For the text-containing cell, return its midpoint in (x, y) coordinate format. 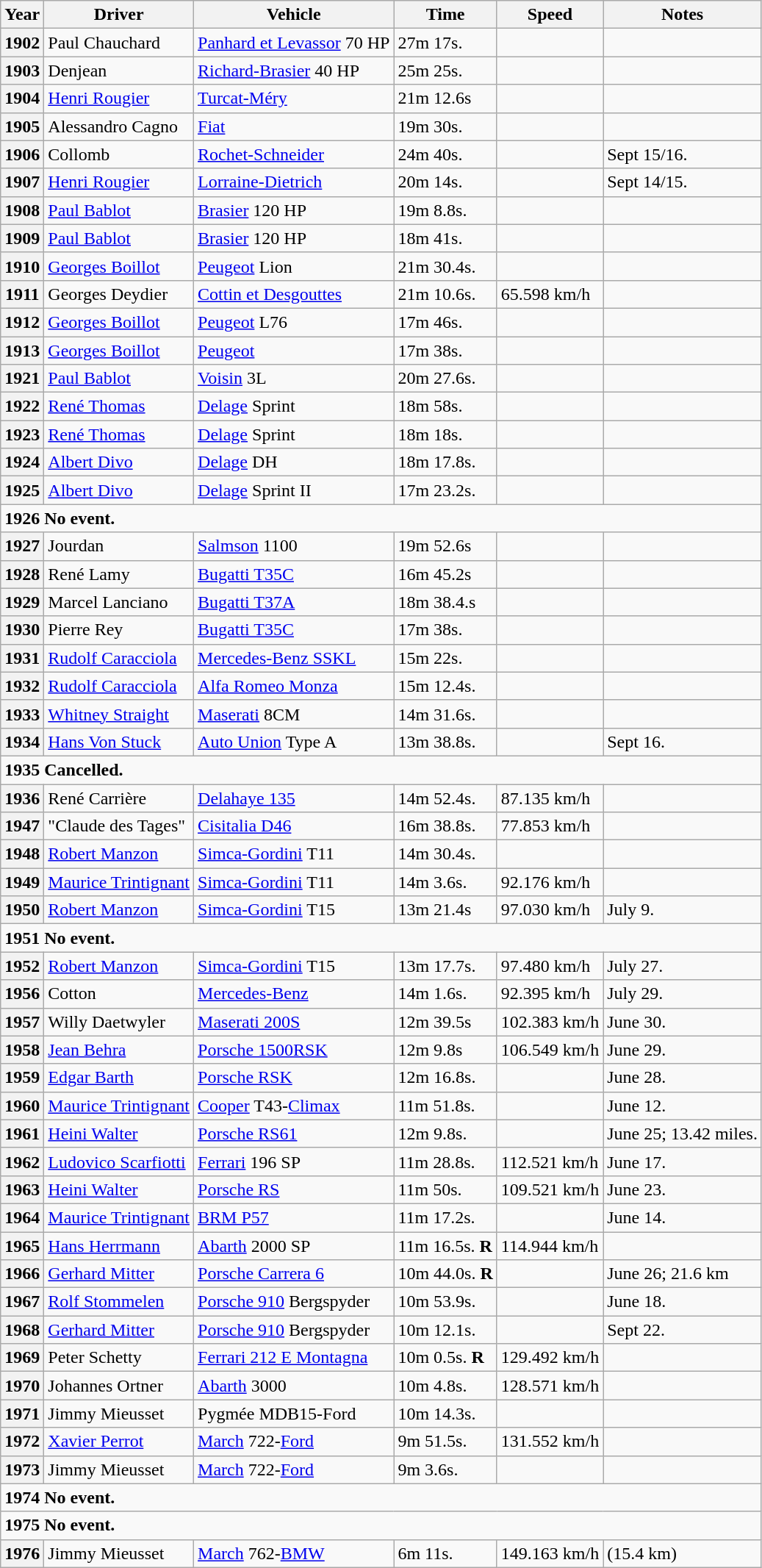
Peter Schetty (119, 1358)
Delahaye 135 (294, 798)
10m 4.8s. (445, 1386)
10m 14.3s. (445, 1414)
1927 (22, 546)
14m 30.4s. (445, 854)
1934 (22, 742)
1976 (22, 1553)
12m 16.8s. (445, 1078)
1956 (22, 994)
Delage Sprint II (294, 490)
Porsche RS (294, 1189)
Willy Daetwyler (119, 1022)
129.492 km/h (550, 1358)
10m 0.5s. R (445, 1358)
11m 28.8s. (445, 1161)
18m 38.4.s (445, 602)
Peugeot Lion (294, 266)
1928 (22, 574)
June 14. (683, 1217)
1950 (22, 910)
Sept 22. (683, 1330)
114.944 km/h (550, 1246)
June 29. (683, 1050)
17m 46s. (445, 322)
Cisitalia D46 (294, 826)
1948 (22, 854)
9m 3.6s. (445, 1469)
Peugeot (294, 351)
Turcat-Méry (294, 99)
1967 (22, 1302)
1930 (22, 630)
Cottin et Desgouttes (294, 294)
21m 12.6s (445, 99)
1947 (22, 826)
Edgar Barth (119, 1078)
1908 (22, 210)
1925 (22, 490)
July 27. (683, 966)
Sept 14/15. (683, 182)
René Lamy (119, 574)
1910 (22, 266)
Cotton (119, 994)
June 18. (683, 1302)
1912 (22, 322)
16m 45.2s (445, 574)
Denjean (119, 71)
10m 12.1s. (445, 1330)
20m 14s. (445, 182)
24m 40s. (445, 154)
14m 52.4s. (445, 798)
Peugeot L76 (294, 322)
27m 17s. (445, 43)
65.598 km/h (550, 294)
Cooper T43-Climax (294, 1106)
1957 (22, 1022)
10m 53.9s. (445, 1302)
1909 (22, 238)
Panhard et Levassor 70 HP (294, 43)
Hans Herrmann (119, 1246)
18m 41s. (445, 238)
1902 (22, 43)
1905 (22, 126)
Ferrari 212 E Montagna (294, 1358)
13m 38.8s. (445, 742)
Sept 15/16. (683, 154)
21m 10.6s. (445, 294)
11m 50s. (445, 1189)
Time (445, 15)
149.163 km/h (550, 1553)
1960 (22, 1106)
1911 (22, 294)
June 23. (683, 1189)
13m 17.7s. (445, 966)
Maserati 8CM (294, 714)
Salmson 1100 (294, 546)
Porsche RSK (294, 1078)
12m 39.5s (445, 1022)
Notes (683, 15)
June 26; 21.6 km (683, 1274)
109.521 km/h (550, 1189)
Ferrari 196 SP (294, 1161)
18m 18s. (445, 434)
Porsche 1500RSK (294, 1050)
11m 51.8s. (445, 1106)
Mercedes-Benz SSKL (294, 658)
1922 (22, 407)
14m 31.6s. (445, 714)
1935 Cancelled. (381, 770)
1923 (22, 434)
1958 (22, 1050)
1931 (22, 658)
20m 27.6s. (445, 379)
1974 No event. (381, 1497)
106.549 km/h (550, 1050)
1951 No event. (381, 938)
6m 11s. (445, 1553)
13m 21.4s (445, 910)
Speed (550, 15)
Alfa Romeo Monza (294, 686)
Pygmée MDB15-Ford (294, 1414)
June 12. (683, 1106)
1970 (22, 1386)
Georges Deydier (119, 294)
Abarth 2000 SP (294, 1246)
1963 (22, 1189)
June 17. (683, 1161)
René Carrière (119, 798)
Porsche RS61 (294, 1134)
Paul Chauchard (119, 43)
"Claude des Tages" (119, 826)
15m 22s. (445, 658)
June 25; 13.42 miles. (683, 1134)
97.030 km/h (550, 910)
131.552 km/h (550, 1442)
1952 (22, 966)
1972 (22, 1442)
1929 (22, 602)
16m 38.8s. (445, 826)
1924 (22, 462)
1903 (22, 71)
Driver (119, 15)
1921 (22, 379)
19m 52.6s (445, 546)
1966 (22, 1274)
Ludovico Scarfiotti (119, 1161)
11m 17.2s. (445, 1217)
Maserati 200S (294, 1022)
Lorraine-Dietrich (294, 182)
1933 (22, 714)
Bugatti T37A (294, 602)
Jean Behra (119, 1050)
19m 8.8s. (445, 210)
Abarth 3000 (294, 1386)
12m 9.8s (445, 1050)
1932 (22, 686)
1926 No event. (381, 518)
Alessandro Cagno (119, 126)
1968 (22, 1330)
1962 (22, 1161)
July 9. (683, 910)
Fiat (294, 126)
1975 No event. (381, 1525)
March 762-BMW (294, 1553)
18m 58s. (445, 407)
1949 (22, 882)
1936 (22, 798)
Sept 16. (683, 742)
1969 (22, 1358)
Marcel Lanciano (119, 602)
92.176 km/h (550, 882)
Delage DH (294, 462)
Richard-Brasier 40 HP (294, 71)
Hans Von Stuck (119, 742)
June 28. (683, 1078)
1904 (22, 99)
1965 (22, 1246)
21m 30.4s. (445, 266)
1906 (22, 154)
14m 3.6s. (445, 882)
Collomb (119, 154)
1913 (22, 351)
12m 9.8s. (445, 1134)
July 29. (683, 994)
112.521 km/h (550, 1161)
Vehicle (294, 15)
128.571 km/h (550, 1386)
Pierre Rey (119, 630)
Rochet-Schneider (294, 154)
Voisin 3L (294, 379)
1959 (22, 1078)
Johannes Ortner (119, 1386)
1971 (22, 1414)
June 30. (683, 1022)
1961 (22, 1134)
Mercedes-Benz (294, 994)
77.853 km/h (550, 826)
Auto Union Type A (294, 742)
92.395 km/h (550, 994)
17m 23.2s. (445, 490)
97.480 km/h (550, 966)
15m 12.4s. (445, 686)
Rolf Stommelen (119, 1302)
14m 1.6s. (445, 994)
10m 44.0s. R (445, 1274)
Year (22, 15)
BRM P57 (294, 1217)
Whitney Straight (119, 714)
18m 17.8s. (445, 462)
25m 25s. (445, 71)
11m 16.5s. R (445, 1246)
102.383 km/h (550, 1022)
87.135 km/h (550, 798)
1973 (22, 1469)
Jourdan (119, 546)
1964 (22, 1217)
(15.4 km) (683, 1553)
9m 51.5s. (445, 1442)
Porsche Carrera 6 (294, 1274)
Xavier Perrot (119, 1442)
19m 30s. (445, 126)
1907 (22, 182)
